For the text-containing cell, return its midpoint in (x, y) coordinate format. 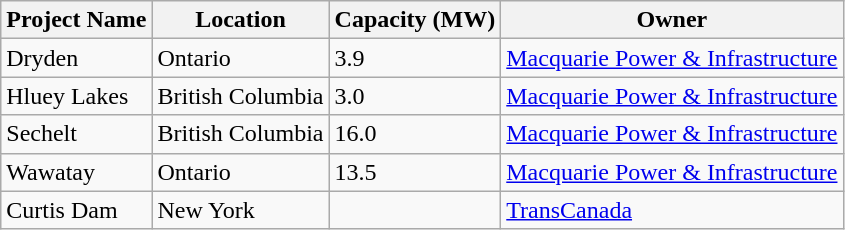
Capacity (MW) (415, 20)
16.0 (415, 134)
13.5 (415, 172)
New York (240, 210)
Project Name (76, 20)
TransCanada (672, 210)
3.9 (415, 58)
Curtis Dam (76, 210)
Location (240, 20)
3.0 (415, 96)
Owner (672, 20)
Wawatay (76, 172)
Dryden (76, 58)
Hluey Lakes (76, 96)
Sechelt (76, 134)
